Extract the (X, Y) coordinate from the center of the cell holding the provided text.  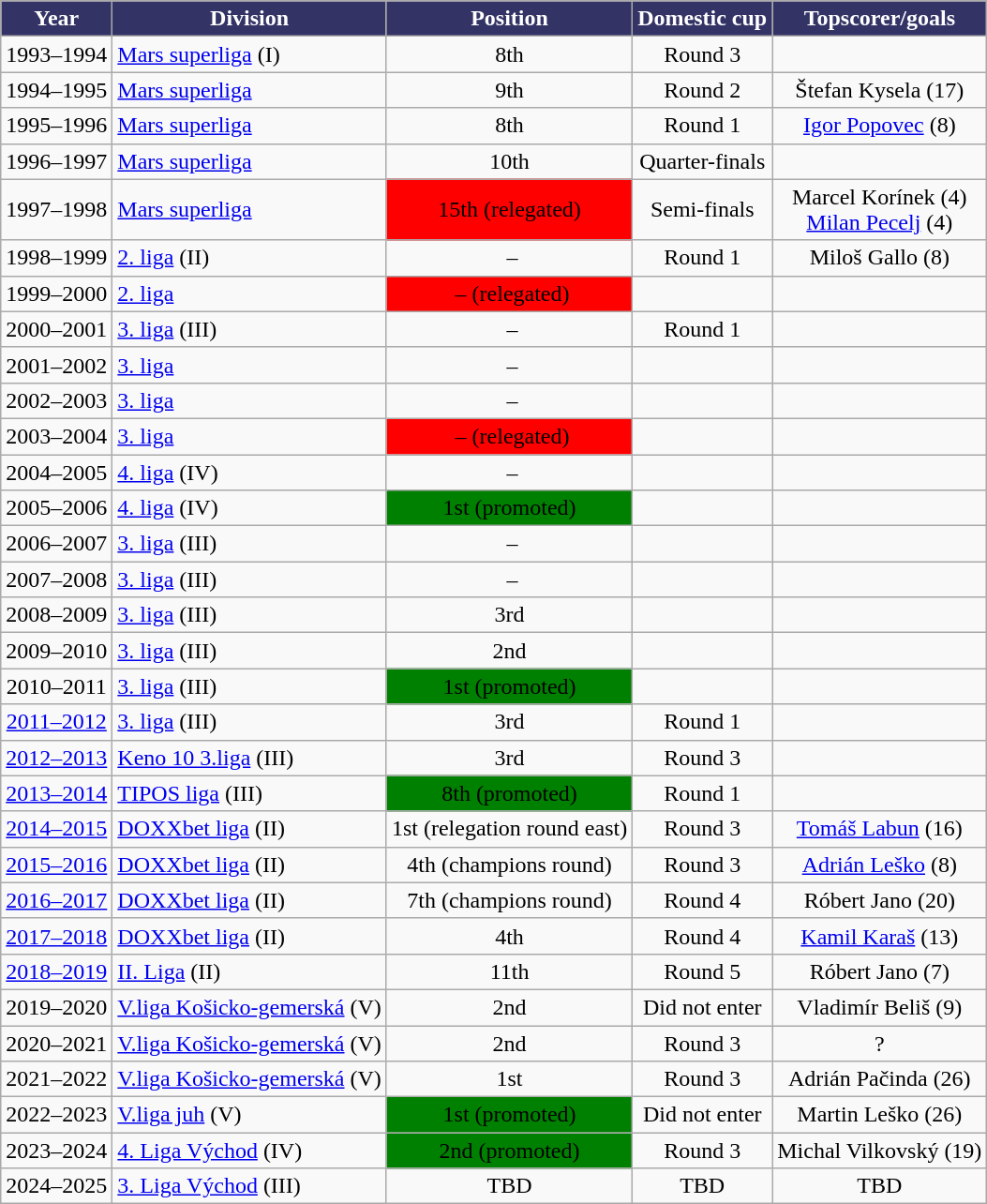
7th (champions round) (509, 900)
Semi-finals (703, 210)
2010–2011 (56, 686)
TIPOS liga (III) (249, 793)
2003–2004 (56, 436)
Martin Leško (26) (879, 1115)
2016–2017 (56, 900)
Kamil Karaš (13) (879, 936)
1993–1994 (56, 54)
Round 5 (703, 971)
2020–2021 (56, 1044)
Miloš Gallo (8) (879, 258)
2001–2002 (56, 365)
Adrián Leško (8) (879, 865)
2005–2006 (56, 508)
Round 2 (703, 90)
Štefan Kysela (17) (879, 90)
2000–2001 (56, 329)
2018–2019 (56, 971)
Tomáš Labun (16) (879, 829)
2. liga (II) (249, 258)
2017–2018 (56, 936)
2014–2015 (56, 829)
1st (509, 1079)
Position (509, 19)
Quarter-finals (703, 161)
Róbert Jano (7) (879, 971)
4th (509, 936)
Domestic cup (703, 19)
1995–1996 (56, 126)
Róbert Jano (20) (879, 900)
Vladimír Beliš (9) (879, 1007)
2011–2012 (56, 722)
Adrián Pačinda (26) (879, 1079)
1999–2000 (56, 293)
4. Liga Východ (IV) (249, 1151)
2015–2016 (56, 865)
? (879, 1044)
Igor Popovec (8) (879, 126)
2006–2007 (56, 544)
9th (509, 90)
2009–2010 (56, 651)
Year (56, 19)
11th (509, 971)
2013–2014 (56, 793)
1st (relegation round east) (509, 829)
Michal Vilkovský (19) (879, 1151)
15th (relegated) (509, 210)
2023–2024 (56, 1151)
2008–2009 (56, 615)
4th (champions round) (509, 865)
Marcel Korínek (4) Milan Pecelj (4) (879, 210)
2nd (promoted) (509, 1151)
Keno 10 3.liga (III) (249, 758)
2007–2008 (56, 579)
II. Liga (II) (249, 971)
2024–2025 (56, 1186)
2002–2003 (56, 400)
Mars superliga (I) (249, 54)
2019–2020 (56, 1007)
10th (509, 161)
2012–2013 (56, 758)
2022–2023 (56, 1115)
1997–1998 (56, 210)
2. liga (249, 293)
2004–2005 (56, 472)
1994–1995 (56, 90)
1996–1997 (56, 161)
Division (249, 19)
8th (promoted) (509, 793)
2021–2022 (56, 1079)
1998–1999 (56, 258)
Topscorer/goals (879, 19)
V.liga juh (V) (249, 1115)
3. Liga Východ (III) (249, 1186)
